Determine the (x, y) coordinate at the center of the cell enclosing the given text.  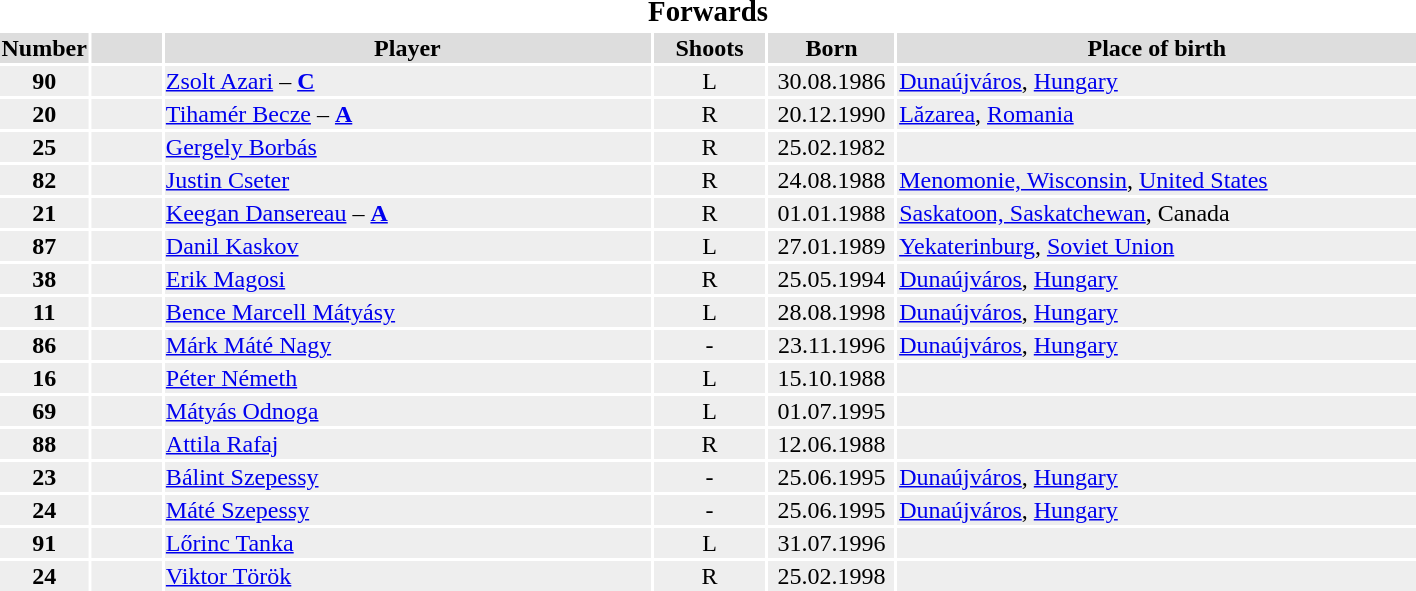
Zsolt Azari – C (407, 81)
31.07.1996 (832, 543)
01.07.1995 (832, 411)
Keegan Dansereau – A (407, 213)
82 (44, 180)
88 (44, 444)
24.08.1988 (832, 180)
Mátyás Odnoga (407, 411)
11 (44, 312)
25 (44, 147)
91 (44, 543)
Attila Rafaj (407, 444)
86 (44, 345)
Bálint Szepessy (407, 477)
Márk Máté Nagy (407, 345)
Saskatoon, Saskatchewan, Canada (1157, 213)
Player (407, 48)
12.06.1988 (832, 444)
Lăzarea, Romania (1157, 114)
15.10.1988 (832, 378)
Erik Magosi (407, 279)
25.02.1998 (832, 576)
21 (44, 213)
Menomonie, Wisconsin, United States (1157, 180)
20.12.1990 (832, 114)
Máté Szepessy (407, 510)
16 (44, 378)
38 (44, 279)
Gergely Borbás (407, 147)
23 (44, 477)
Péter Németh (407, 378)
Justin Cseter (407, 180)
Yekaterinburg, Soviet Union (1157, 246)
25.05.1994 (832, 279)
01.01.1988 (832, 213)
Number (44, 48)
Viktor Török (407, 576)
87 (44, 246)
25.02.1982 (832, 147)
Lőrinc Tanka (407, 543)
90 (44, 81)
20 (44, 114)
Bence Marcell Mátyásy (407, 312)
23.11.1996 (832, 345)
27.01.1989 (832, 246)
30.08.1986 (832, 81)
69 (44, 411)
Born (832, 48)
Tihamér Becze – A (407, 114)
28.08.1998 (832, 312)
Place of birth (1157, 48)
Danil Kaskov (407, 246)
Shoots (709, 48)
